Determine the (x, y) coordinate at the center of the cell enclosing the given text.  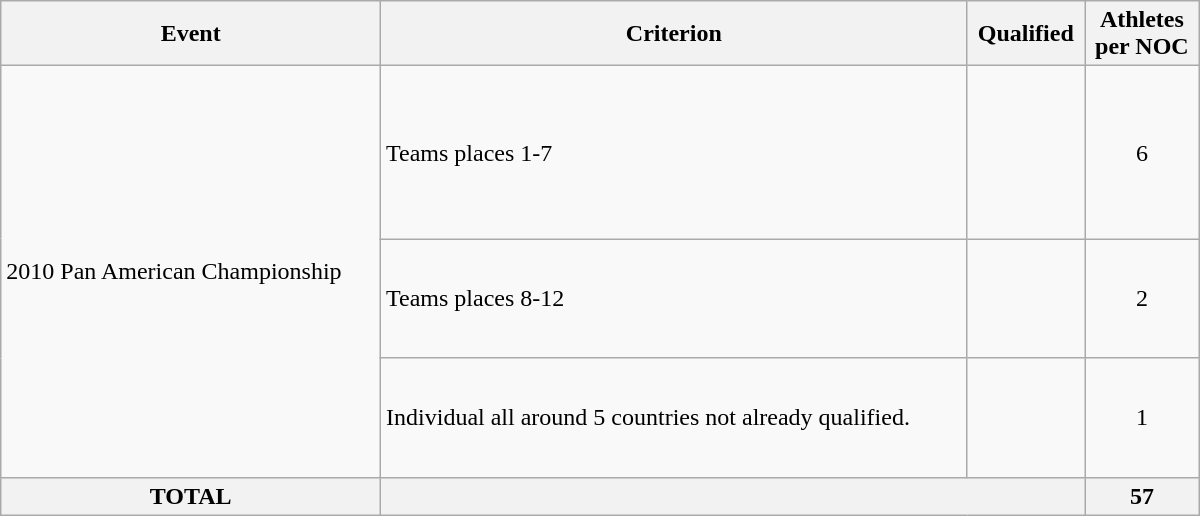
Qualified (1026, 34)
Teams places 1-7 (674, 152)
Individual all around 5 countries not already qualified. (674, 418)
Athletes per NOC (1142, 34)
57 (1142, 496)
2 (1142, 298)
1 (1142, 418)
2010 Pan American Championship (191, 272)
Event (191, 34)
Teams places 8-12 (674, 298)
TOTAL (191, 496)
Criterion (674, 34)
6 (1142, 152)
